Output the [X, Y] coordinate of the center of the cell containing the given text.  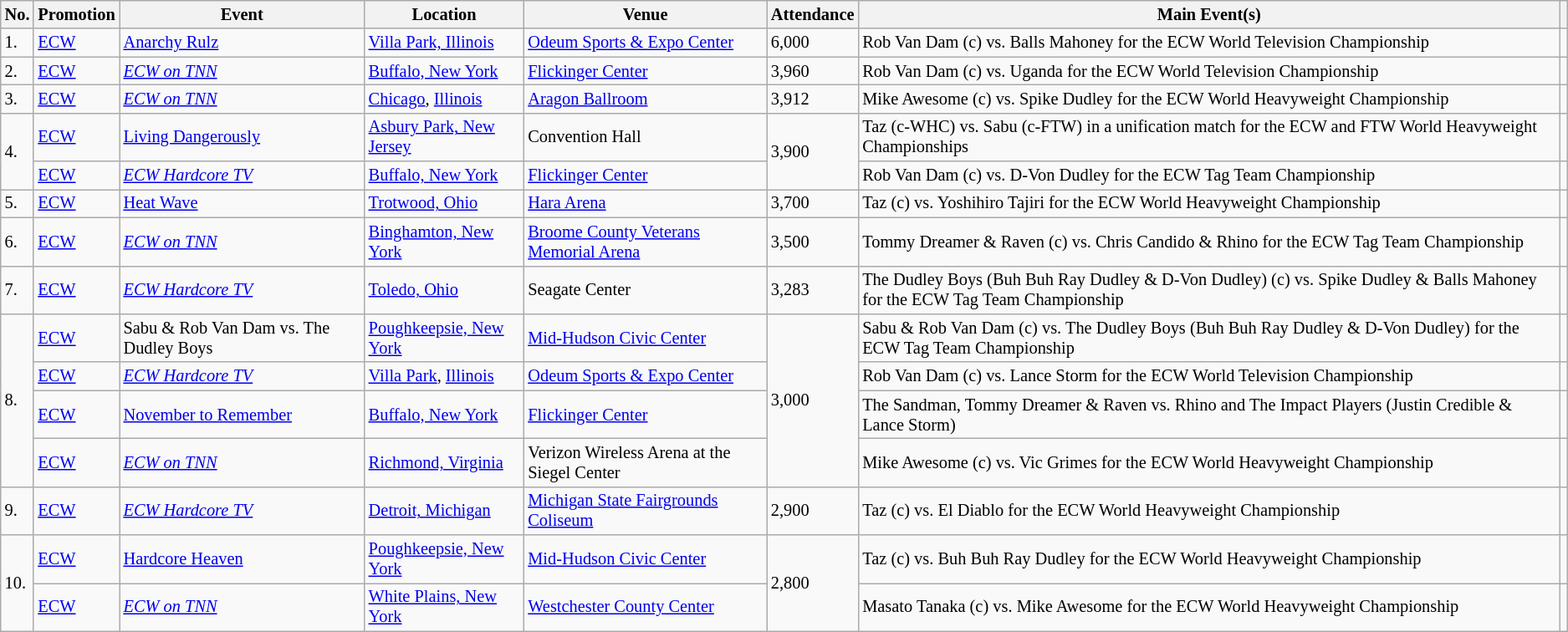
Toledo, Ohio [445, 290]
Chicago, Illinois [445, 99]
Living Dangerously [243, 137]
Rob Van Dam (c) vs. Uganda for the ECW World Television Championship [1209, 71]
Attendance [813, 14]
5. [18, 203]
The Sandman, Tommy Dreamer & Raven vs. Rhino and The Impact Players (Justin Credible & Lance Storm) [1209, 415]
3,960 [813, 71]
6. [18, 242]
Taz (c) vs. El Diablo for the ECW World Heavyweight Championship [1209, 511]
Aragon Ballroom [646, 99]
Main Event(s) [1209, 14]
Westchester County Center [646, 607]
Binghamton, New York [445, 242]
Anarchy Rulz [243, 43]
Detroit, Michigan [445, 511]
Trotwood, Ohio [445, 203]
7. [18, 290]
Seagate Center [646, 290]
Richmond, Virginia [445, 462]
Mike Awesome (c) vs. Vic Grimes for the ECW World Heavyweight Championship [1209, 462]
3,900 [813, 150]
3,700 [813, 203]
1. [18, 43]
No. [18, 14]
6,000 [813, 43]
10. [18, 584]
2,800 [813, 584]
3,283 [813, 290]
Taz (c-WHC) vs. Sabu (c-FTW) in a unification match for the ECW and FTW World Heavyweight Championships [1209, 137]
Masato Tanaka (c) vs. Mike Awesome for the ECW World Heavyweight Championship [1209, 607]
Mike Awesome (c) vs. Spike Dudley for the ECW World Heavyweight Championship [1209, 99]
Event [243, 14]
Rob Van Dam (c) vs. Lance Storm for the ECW World Television Championship [1209, 376]
The Dudley Boys (Buh Buh Ray Dudley & D-Von Dudley) (c) vs. Spike Dudley & Balls Mahoney for the ECW Tag Team Championship [1209, 290]
Rob Van Dam (c) vs. Balls Mahoney for the ECW World Television Championship [1209, 43]
9. [18, 511]
Michigan State Fairgrounds Coliseum [646, 511]
Hara Arena [646, 203]
Asbury Park, New Jersey [445, 137]
3,912 [813, 99]
Taz (c) vs. Buh Buh Ray Dudley for the ECW World Heavyweight Championship [1209, 559]
Sabu & Rob Van Dam (c) vs. The Dudley Boys (Buh Buh Ray Dudley & D-Von Dudley) for the ECW Tag Team Championship [1209, 338]
Taz (c) vs. Yoshihiro Tajiri for the ECW World Heavyweight Championship [1209, 203]
2,900 [813, 511]
November to Remember [243, 415]
Heat Wave [243, 203]
3,500 [813, 242]
4. [18, 150]
Location [445, 14]
Hardcore Heaven [243, 559]
3,000 [813, 400]
Broome County Veterans Memorial Arena [646, 242]
3. [18, 99]
Verizon Wireless Arena at the Siegel Center [646, 462]
2. [18, 71]
Venue [646, 14]
Sabu & Rob Van Dam vs. The Dudley Boys [243, 338]
Tommy Dreamer & Raven (c) vs. Chris Candido & Rhino for the ECW Tag Team Championship [1209, 242]
Rob Van Dam (c) vs. D-Von Dudley for the ECW Tag Team Championship [1209, 176]
White Plains, New York [445, 607]
8. [18, 400]
Promotion [76, 14]
Convention Hall [646, 137]
